Locate the cell with the specified text and output its [X, Y] center coordinate. 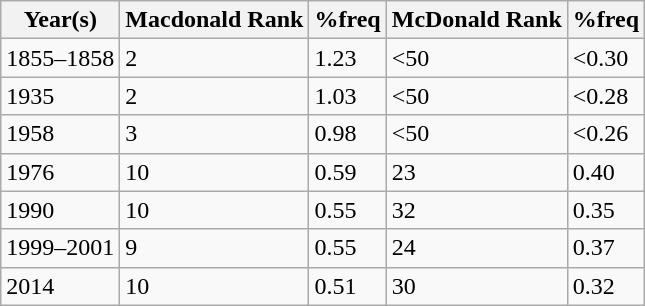
0.37 [606, 248]
Macdonald Rank [214, 20]
<0.28 [606, 96]
1976 [60, 172]
1958 [60, 134]
0.32 [606, 286]
1935 [60, 96]
1999–2001 [60, 248]
1855–1858 [60, 58]
<0.26 [606, 134]
32 [476, 210]
0.51 [348, 286]
1.03 [348, 96]
0.35 [606, 210]
24 [476, 248]
30 [476, 286]
0.59 [348, 172]
Year(s) [60, 20]
1.23 [348, 58]
0.98 [348, 134]
<0.30 [606, 58]
McDonald Rank [476, 20]
3 [214, 134]
1990 [60, 210]
23 [476, 172]
2014 [60, 286]
9 [214, 248]
0.40 [606, 172]
